Output the (X, Y) coordinate of the center of the cell containing the given text.  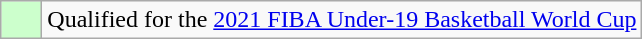
Qualified for the 2021 FIBA Under-19 Basketball World Cup (342, 20)
